Locate the cell with the specified text and output its [X, Y] center coordinate. 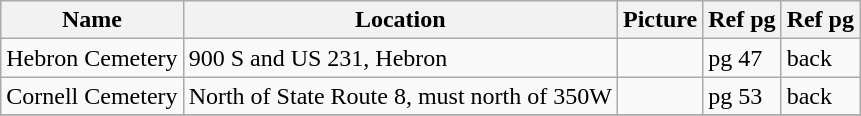
pg 47 [742, 58]
Name [92, 20]
900 S and US 231, Hebron [400, 58]
North of State Route 8, must north of 350W [400, 96]
Picture [660, 20]
Cornell Cemetery [92, 96]
Location [400, 20]
Hebron Cemetery [92, 58]
pg 53 [742, 96]
